Provide the [x, y] coordinate of the cell's center where the given text is located.  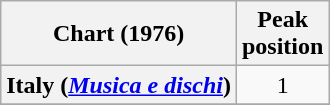
Chart (1976) [119, 34]
Italy (Musica e dischi) [119, 85]
1 [282, 85]
Peakposition [282, 34]
